Identify which cell holds the provided text, then report its (X, Y) central coordinate. 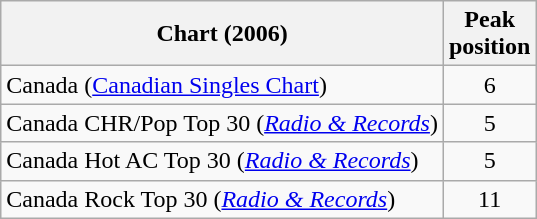
Peakposition (489, 34)
Canada (Canadian Singles Chart) (222, 85)
Canada Hot AC Top 30 (Radio & Records) (222, 161)
Canada CHR/Pop Top 30 (Radio & Records) (222, 123)
6 (489, 85)
Chart (2006) (222, 34)
11 (489, 199)
Canada Rock Top 30 (Radio & Records) (222, 199)
